Extract the [X, Y] coordinate from the center of the cell holding the provided text.  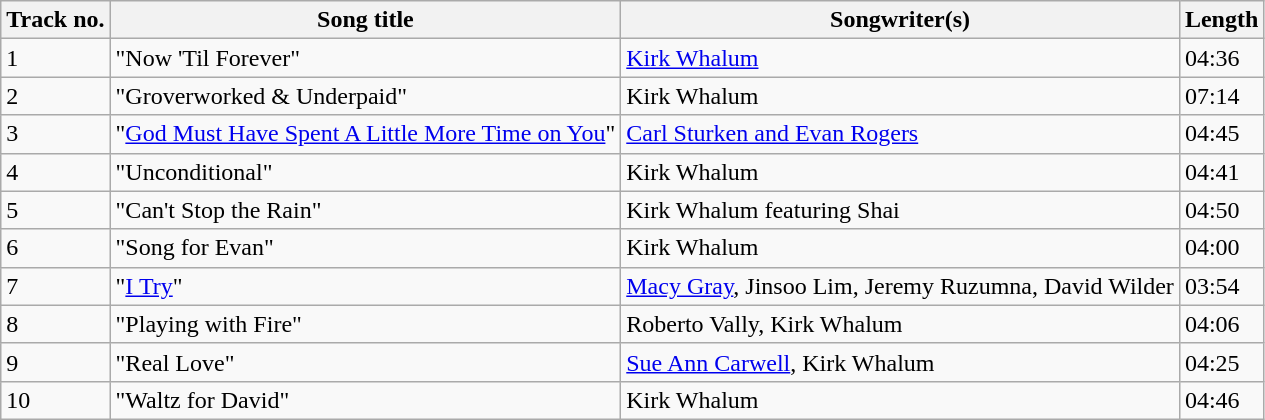
Macy Gray, Jinsoo Lim, Jeremy Ruzumna, David Wilder [900, 286]
Sue Ann Carwell, Kirk Whalum [900, 362]
10 [56, 400]
07:14 [1221, 96]
"God Must Have Spent A Little More Time on You" [366, 134]
Songwriter(s) [900, 20]
Carl Sturken and Evan Rogers [900, 134]
"Can't Stop the Rain" [366, 210]
"Real Love" [366, 362]
04:41 [1221, 172]
04:50 [1221, 210]
5 [56, 210]
04:06 [1221, 324]
4 [56, 172]
8 [56, 324]
Length [1221, 20]
03:54 [1221, 286]
"Unconditional" [366, 172]
04:25 [1221, 362]
7 [56, 286]
1 [56, 58]
04:45 [1221, 134]
04:36 [1221, 58]
"Groverworked & Underpaid" [366, 96]
2 [56, 96]
Song title [366, 20]
"Now 'Til Forever" [366, 58]
3 [56, 134]
Kirk Whalum featuring Shai [900, 210]
"Song for Evan" [366, 248]
Roberto Vally, Kirk Whalum [900, 324]
9 [56, 362]
Track no. [56, 20]
"Waltz for David" [366, 400]
04:00 [1221, 248]
"I Try" [366, 286]
"Playing with Fire" [366, 324]
6 [56, 248]
04:46 [1221, 400]
